Identify which cell holds the provided text, then report its (X, Y) central coordinate. 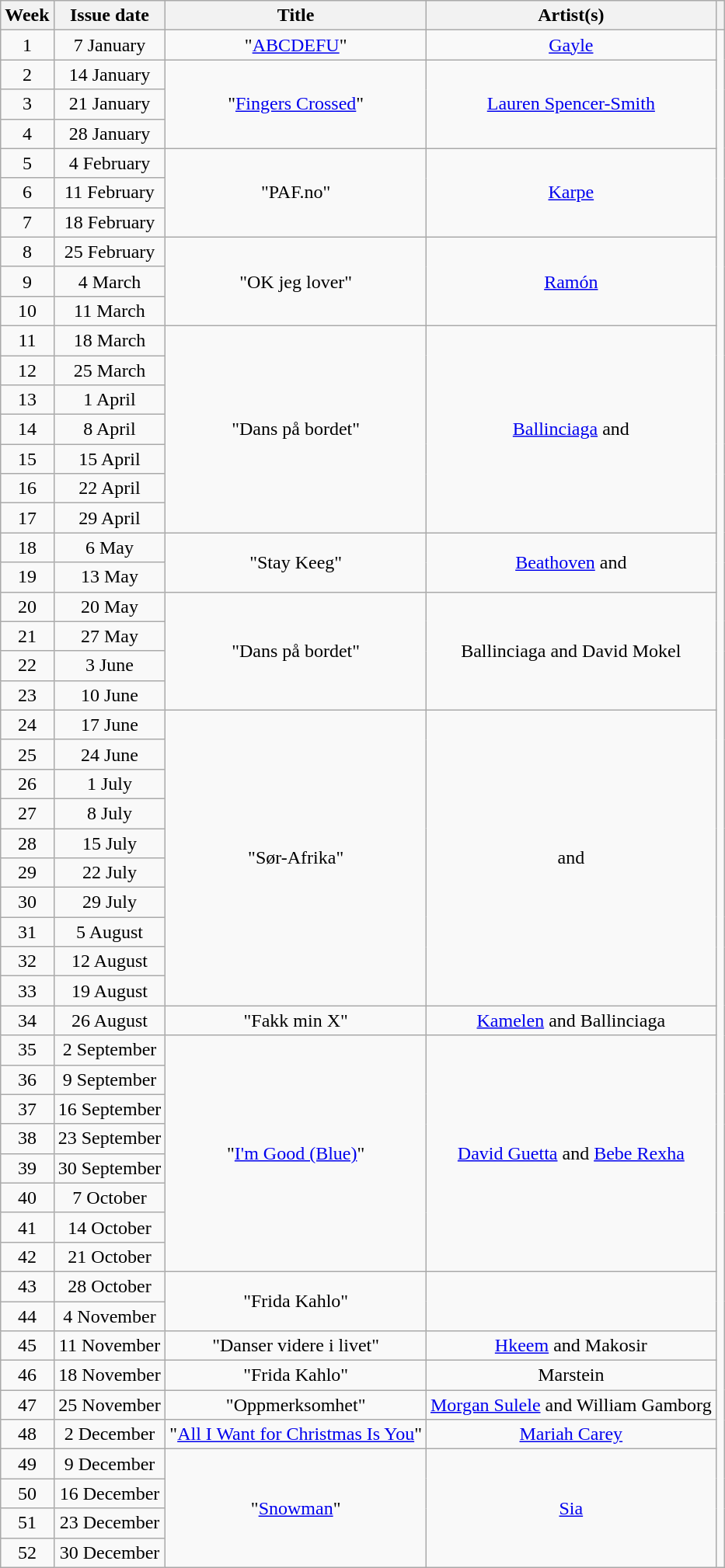
"PAF.no" (296, 193)
39 (27, 1168)
Ramón (570, 281)
38 (27, 1139)
14 October (110, 1227)
Gayle (570, 45)
3 June (110, 666)
52 (27, 1552)
Week (27, 16)
Ballinciaga and (570, 429)
"OK jeg lover" (296, 281)
Artist(s) (570, 16)
28 (27, 843)
37 (27, 1109)
5 (27, 163)
25 March (110, 370)
25 (27, 754)
11 (27, 340)
Kamelen and Ballinciaga (570, 1020)
4 March (110, 281)
7 October (110, 1198)
11 November (110, 1346)
30 September (110, 1168)
6 (27, 193)
29 April (110, 518)
"Fingers Crossed" (296, 104)
22 April (110, 488)
31 (27, 932)
19 (27, 577)
12 (27, 370)
29 (27, 873)
Issue date (110, 16)
48 (27, 1434)
7 January (110, 45)
17 (27, 518)
43 (27, 1286)
10 June (110, 695)
28 January (110, 134)
Mariah Carey (570, 1434)
23 September (110, 1139)
17 June (110, 725)
Hkeem and Makosir (570, 1346)
Lauren Spencer-Smith (570, 104)
28 October (110, 1286)
12 August (110, 961)
8 (27, 252)
4 (27, 134)
15 (27, 459)
1 April (110, 400)
4 February (110, 163)
20 (27, 607)
8 April (110, 429)
44 (27, 1316)
50 (27, 1493)
1 July (110, 784)
29 July (110, 902)
16 September (110, 1109)
"ABCDEFU" (296, 45)
14 (27, 429)
13 (27, 400)
7 (27, 222)
18 February (110, 222)
22 July (110, 873)
22 (27, 666)
26 August (110, 1020)
30 (27, 902)
15 July (110, 843)
2 September (110, 1050)
9 September (110, 1080)
25 February (110, 252)
"Stay Keeg" (296, 562)
33 (27, 991)
Title (296, 16)
14 January (110, 75)
"Danser videre i livet" (296, 1346)
51 (27, 1523)
2 (27, 75)
Ballinciaga and David Mokel (570, 651)
23 December (110, 1523)
40 (27, 1198)
34 (27, 1020)
6 May (110, 548)
Beathoven and (570, 562)
41 (27, 1227)
32 (27, 961)
16 December (110, 1493)
9 (27, 281)
"Fakk min X" (296, 1020)
9 December (110, 1464)
45 (27, 1346)
1 (27, 45)
21 (27, 636)
19 August (110, 991)
35 (27, 1050)
3 (27, 104)
"Oppmerksomhet" (296, 1405)
David Guetta and Bebe Rexha (570, 1153)
"Snowman" (296, 1508)
"I'm Good (Blue)" (296, 1153)
Sia (570, 1508)
47 (27, 1405)
8 July (110, 813)
24 (27, 725)
16 (27, 488)
42 (27, 1257)
2 December (110, 1434)
23 (27, 695)
11 March (110, 311)
"All I Want for Christmas Is You" (296, 1434)
18 November (110, 1375)
27 (27, 813)
5 August (110, 932)
46 (27, 1375)
"Sør-Afrika" (296, 857)
18 (27, 548)
36 (27, 1080)
26 (27, 784)
24 June (110, 754)
18 March (110, 340)
Marstein (570, 1375)
13 May (110, 577)
15 April (110, 459)
25 November (110, 1405)
Karpe (570, 193)
20 May (110, 607)
27 May (110, 636)
4 November (110, 1316)
21 January (110, 104)
and (570, 857)
Morgan Sulele and William Gamborg (570, 1405)
10 (27, 311)
30 December (110, 1552)
21 October (110, 1257)
49 (27, 1464)
11 February (110, 193)
